Capture the cell that displays the provided text and extract its (X, Y) central coordinate. 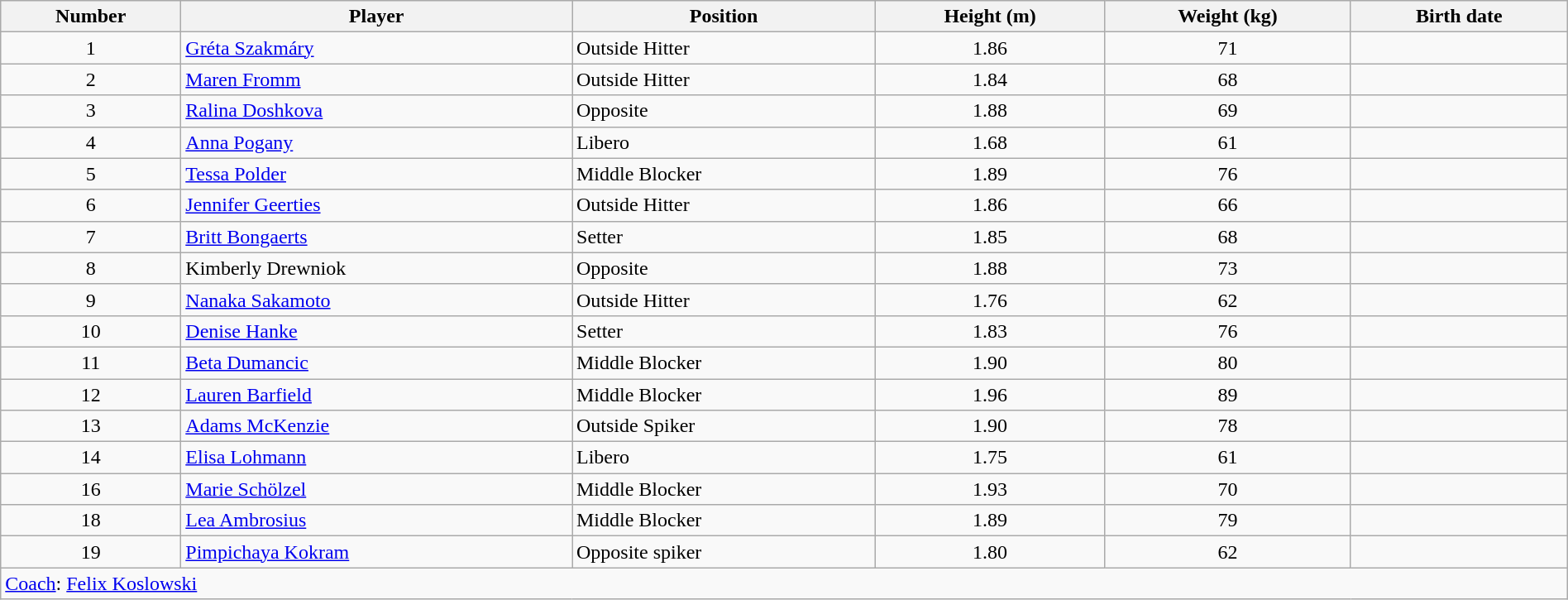
78 (1227, 426)
1.80 (991, 552)
Lea Ambrosius (377, 521)
12 (91, 395)
Outside Spiker (724, 426)
10 (91, 331)
16 (91, 489)
Tessa Polder (377, 174)
Adams McKenzie (377, 426)
1.85 (991, 237)
Anna Pogany (377, 142)
2 (91, 79)
Player (377, 17)
11 (91, 362)
13 (91, 426)
Weight (kg) (1227, 17)
Beta Dumancic (377, 362)
Elisa Lohmann (377, 458)
Nanaka Sakamoto (377, 300)
Jennifer Geerties (377, 205)
Britt Bongaerts (377, 237)
69 (1227, 111)
9 (91, 300)
1 (91, 48)
Maren Fromm (377, 79)
Marie Schölzel (377, 489)
Ralina Doshkova (377, 111)
14 (91, 458)
3 (91, 111)
1.68 (991, 142)
1.96 (991, 395)
8 (91, 268)
Pimpichaya Kokram (377, 552)
Birth date (1459, 17)
5 (91, 174)
89 (1227, 395)
1.84 (991, 79)
80 (1227, 362)
Coach: Felix Koslowski (784, 583)
66 (1227, 205)
Position (724, 17)
Number (91, 17)
79 (1227, 521)
Gréta Szakmáry (377, 48)
71 (1227, 48)
Height (m) (991, 17)
Opposite spiker (724, 552)
1.75 (991, 458)
Kimberly Drewniok (377, 268)
18 (91, 521)
19 (91, 552)
1.83 (991, 331)
70 (1227, 489)
Denise Hanke (377, 331)
73 (1227, 268)
1.93 (991, 489)
1.76 (991, 300)
4 (91, 142)
7 (91, 237)
Lauren Barfield (377, 395)
6 (91, 205)
